Return (X, Y) of the center of cell containing provided text 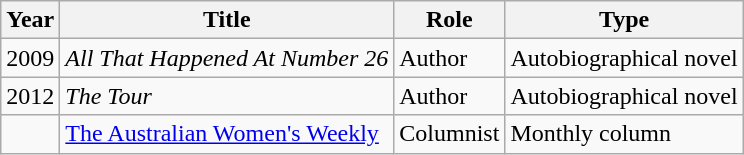
2012 (30, 96)
Year (30, 20)
All That Happened At Number 26 (227, 58)
The Australian Women's Weekly (227, 134)
The Tour (227, 96)
Role (450, 20)
Monthly column (624, 134)
Title (227, 20)
Type (624, 20)
Columnist (450, 134)
2009 (30, 58)
